Pinpoint the cell where the given text exists, returning its (X, Y) midpoint coordinate. 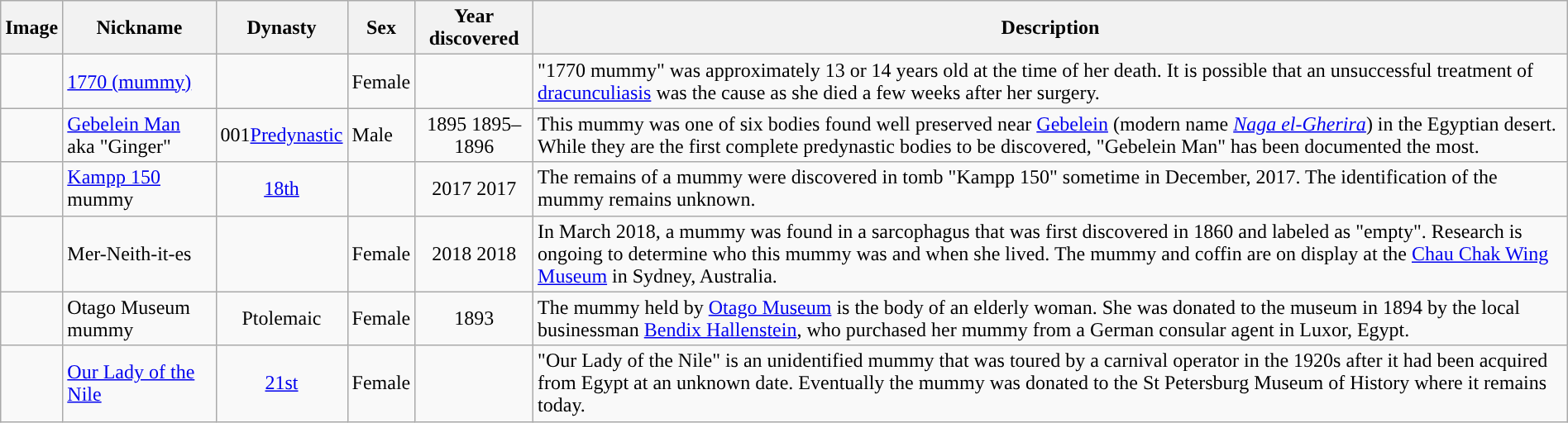
2018 2018 (475, 254)
Male (381, 135)
2017 2017 (475, 188)
Kampp 150 mummy (139, 188)
001Predynastic (281, 135)
Image (31, 28)
Otago Museum mummy (139, 319)
Description (1050, 28)
Sex (381, 28)
Our Lady of the Nile (139, 383)
Year discovered (475, 28)
1895 1895–1896 (475, 135)
Nickname (139, 28)
18th (281, 188)
The remains of a mummy were discovered in tomb "Kampp 150" sometime in December, 2017. The identification of the mummy remains unknown. (1050, 188)
Ptolemaic (281, 319)
1893 (475, 319)
Dynasty (281, 28)
1770 (mummy) (139, 81)
21st (281, 383)
Mer-Neith-it-es (139, 254)
Gebelein Man aka "Ginger" (139, 135)
